Return [x, y] of the center of cell containing provided text 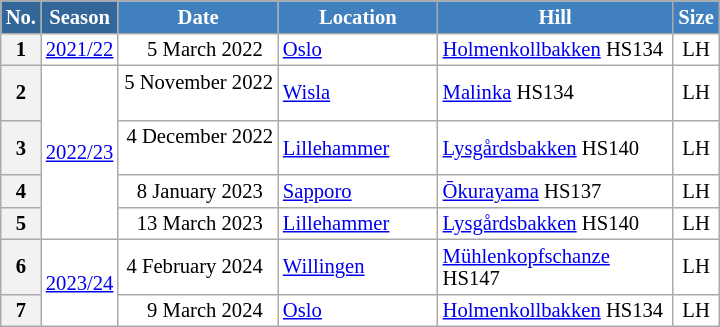
5 [21, 223]
Location [358, 16]
4 [21, 190]
Ōkurayama HS137 [556, 190]
Mühlenkopfschanze HS147 [556, 266]
5 March 2022 [198, 49]
Wisla [358, 92]
4 February 2024 [198, 266]
4 December 2022 [198, 148]
13 March 2023 [198, 223]
Willingen [358, 266]
5 November 2022 [198, 92]
Date [198, 16]
Season [80, 16]
2021/22 [80, 49]
2023/24 [80, 282]
9 March 2024 [198, 310]
2 [21, 92]
Malinka HS134 [556, 92]
1 [21, 49]
Sapporo [358, 190]
3 [21, 148]
6 [21, 266]
Size [696, 16]
7 [21, 310]
8 January 2023 [198, 190]
2022/23 [80, 152]
Hill [556, 16]
No. [21, 16]
